Detect which cell encompasses the target text, then output its (x, y) center coordinate. 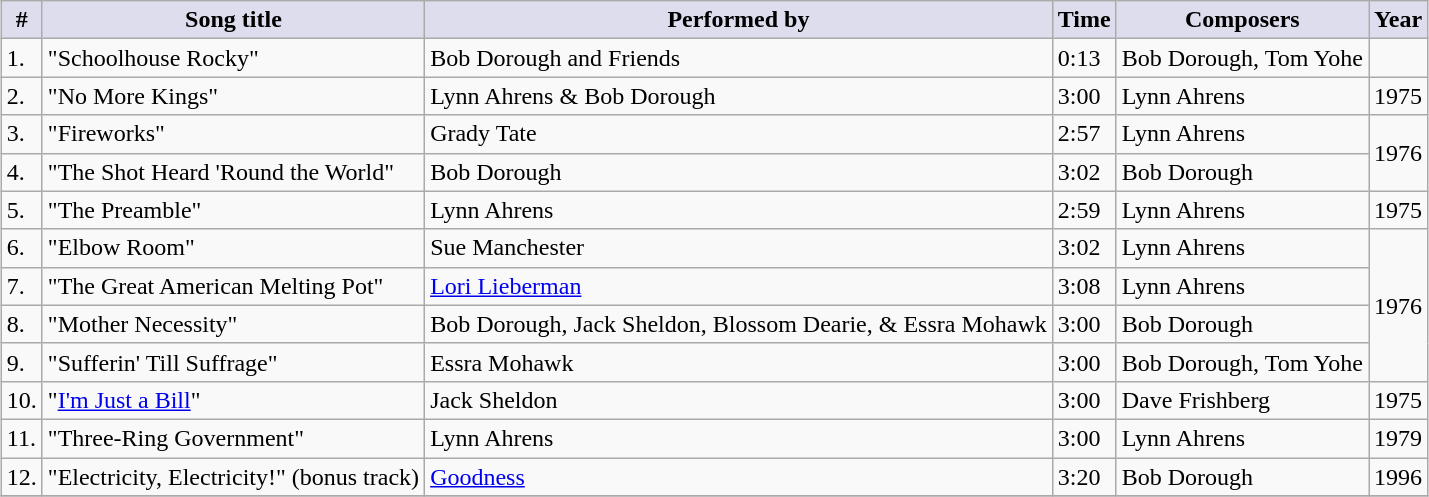
Goodness (739, 477)
"Three-Ring Government" (233, 438)
9. (22, 362)
Year (1398, 20)
Lori Lieberman (739, 286)
7. (22, 286)
Bob Dorough, Jack Sheldon, Blossom Dearie, & Essra Mohawk (739, 324)
8. (22, 324)
12. (22, 477)
# (22, 20)
2:57 (1084, 134)
10. (22, 400)
1996 (1398, 477)
"Sufferin' Till Suffrage" (233, 362)
Song title (233, 20)
Time (1084, 20)
"No More Kings" (233, 96)
4. (22, 172)
Sue Manchester (739, 248)
1979 (1398, 438)
Bob Dorough and Friends (739, 58)
"I'm Just a Bill" (233, 400)
"Fireworks" (233, 134)
2. (22, 96)
3. (22, 134)
Jack Sheldon (739, 400)
1. (22, 58)
5. (22, 210)
3:20 (1084, 477)
2:59 (1084, 210)
"Elbow Room" (233, 248)
3:08 (1084, 286)
11. (22, 438)
Lynn Ahrens & Bob Dorough (739, 96)
"The Shot Heard 'Round the World" (233, 172)
"Schoolhouse Rocky" (233, 58)
"The Great American Melting Pot" (233, 286)
Performed by (739, 20)
Composers (1242, 20)
"Mother Necessity" (233, 324)
"The Preamble" (233, 210)
0:13 (1084, 58)
Grady Tate (739, 134)
6. (22, 248)
Essra Mohawk (739, 362)
"Electricity, Electricity!" (bonus track) (233, 477)
Dave Frishberg (1242, 400)
